Return the [X, Y] coordinate for the center point of the cell that contains the specified text.  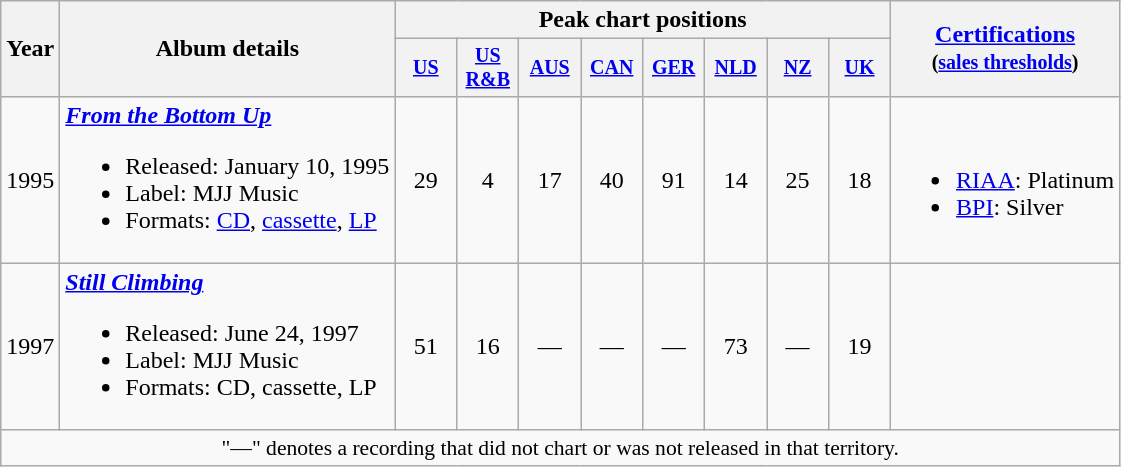
AUS [550, 68]
Certifications(sales thresholds) [1006, 49]
RIAA: PlatinumBPI: Silver [1006, 180]
USR&B [488, 68]
40 [612, 180]
17 [550, 180]
Year [30, 49]
GER [674, 68]
Album details [228, 49]
18 [860, 180]
CAN [612, 68]
From the Bottom UpReleased: January 10, 1995Label: MJJ MusicFormats: CD, cassette, LP [228, 180]
NZ [798, 68]
51 [426, 346]
1995 [30, 180]
1997 [30, 346]
25 [798, 180]
Peak chart positions [643, 20]
Still ClimbingReleased: June 24, 1997Label: MJJ MusicFormats: CD, cassette, LP [228, 346]
"—" denotes a recording that did not chart or was not released in that territory. [560, 448]
US [426, 68]
14 [736, 180]
4 [488, 180]
73 [736, 346]
16 [488, 346]
91 [674, 180]
NLD [736, 68]
29 [426, 180]
19 [860, 346]
UK [860, 68]
